Scan for the cell matching the given text and deliver its [x, y] coordinate at center. 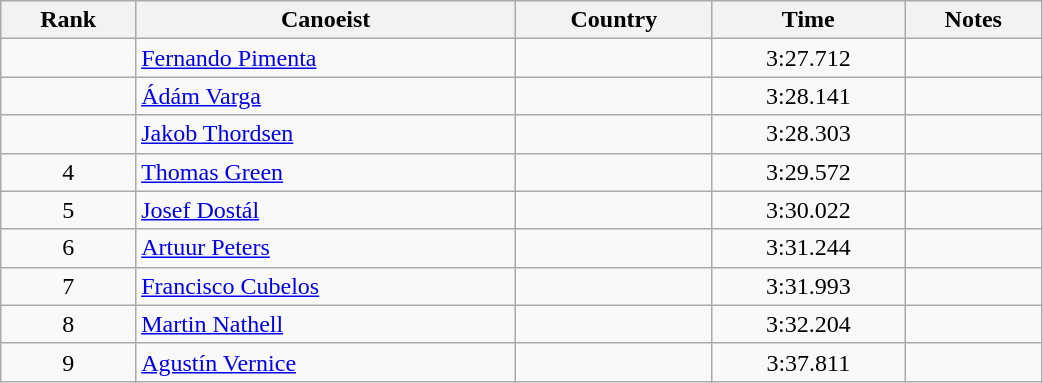
Country [614, 20]
6 [68, 248]
3:28.141 [808, 96]
Josef Dostál [326, 210]
3:27.712 [808, 58]
Fernando Pimenta [326, 58]
8 [68, 324]
7 [68, 286]
3:28.303 [808, 134]
3:31.993 [808, 286]
Rank [68, 20]
Francisco Cubelos [326, 286]
Agustín Vernice [326, 362]
Canoeist [326, 20]
9 [68, 362]
Jakob Thordsen [326, 134]
3:37.811 [808, 362]
Ádám Varga [326, 96]
Thomas Green [326, 172]
Time [808, 20]
4 [68, 172]
3:32.204 [808, 324]
5 [68, 210]
Notes [974, 20]
Artuur Peters [326, 248]
3:31.244 [808, 248]
3:29.572 [808, 172]
3:30.022 [808, 210]
Martin Nathell [326, 324]
